Extract the [X, Y] coordinate from the center of the cell holding the provided text.  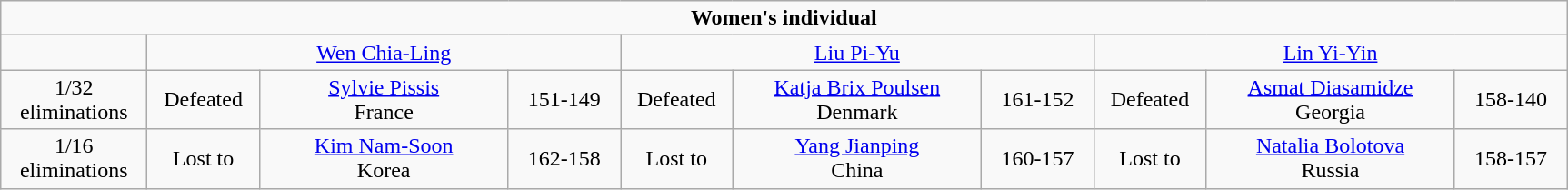
Asmat Diasamidze Georgia [1331, 100]
Sylvie Pissis France [384, 100]
Kim Nam-Soon Korea [384, 158]
Wen Chia-Ling [384, 53]
Katja Brix Poulsen Denmark [857, 100]
162-158 [564, 158]
1/16 eliminations [75, 158]
Natalia Bolotova Russia [1331, 158]
161-152 [1038, 100]
158-140 [1511, 100]
151-149 [564, 100]
Lin Yi-Yin [1331, 53]
1/32 eliminations [75, 100]
160-157 [1038, 158]
Liu Pi-Yu [856, 53]
Yang Jianping China [857, 158]
158-157 [1511, 158]
Women's individual [784, 18]
